Search for the cell housing the specified text and yield its [X, Y] center coordinate. 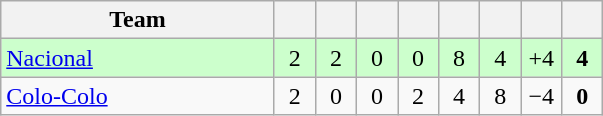
+4 [542, 58]
−4 [542, 96]
Colo-Colo [138, 96]
Nacional [138, 58]
Team [138, 20]
